Scan for the cell matching the given text and deliver its [x, y] coordinate at center. 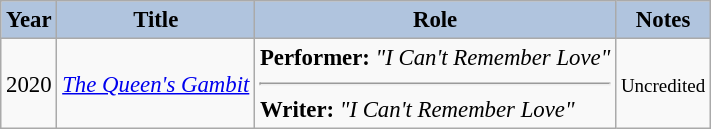
Performer: "I Can't Remember Love"Writer: "I Can't Remember Love" [436, 84]
The Queen's Gambit [156, 84]
2020 [29, 84]
Uncredited [664, 84]
Title [156, 20]
Notes [664, 20]
Role [436, 20]
Year [29, 20]
